Detect which cell encompasses the target text, then output its (X, Y) center coordinate. 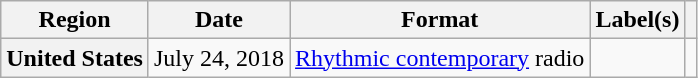
United States (75, 58)
Region (75, 20)
July 24, 2018 (218, 58)
Format (440, 20)
Date (218, 20)
Label(s) (638, 20)
Rhythmic contemporary radio (440, 58)
